Return [X, Y] of the center of cell containing provided text 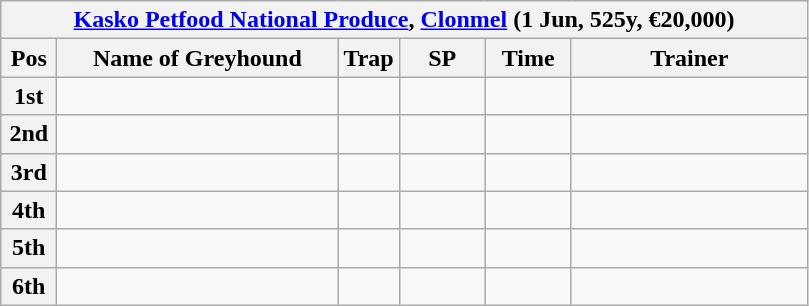
5th [29, 248]
SP [442, 58]
1st [29, 96]
Trap [368, 58]
3rd [29, 172]
2nd [29, 134]
Name of Greyhound [198, 58]
4th [29, 210]
Time [528, 58]
Kasko Petfood National Produce, Clonmel (1 Jun, 525y, €20,000) [404, 20]
Trainer [689, 58]
Pos [29, 58]
6th [29, 286]
